Output the [x, y] coordinate of the center of the cell containing the given text.  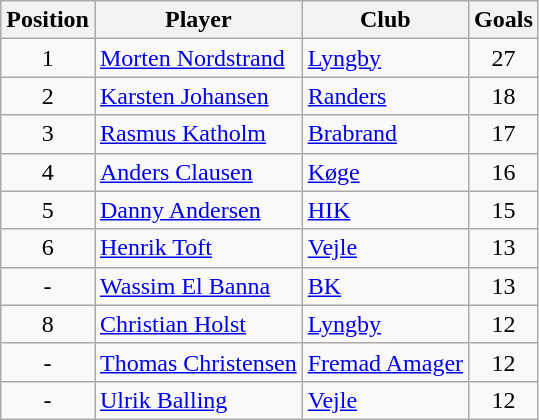
4 [48, 172]
3 [48, 134]
Anders Clausen [198, 172]
27 [504, 58]
Danny Andersen [198, 210]
Thomas Christensen [198, 362]
17 [504, 134]
Player [198, 20]
18 [504, 96]
Brabrand [385, 134]
Køge [385, 172]
Club [385, 20]
2 [48, 96]
16 [504, 172]
Rasmus Katholm [198, 134]
8 [48, 324]
6 [48, 248]
1 [48, 58]
HIK [385, 210]
Wassim El Banna [198, 286]
Henrik Toft [198, 248]
15 [504, 210]
Karsten Johansen [198, 96]
5 [48, 210]
Christian Holst [198, 324]
Ulrik Balling [198, 400]
Position [48, 20]
BK [385, 286]
Randers [385, 96]
Morten Nordstrand [198, 58]
Fremad Amager [385, 362]
Goals [504, 20]
